Locate the cell with the specified text and output its [X, Y] center coordinate. 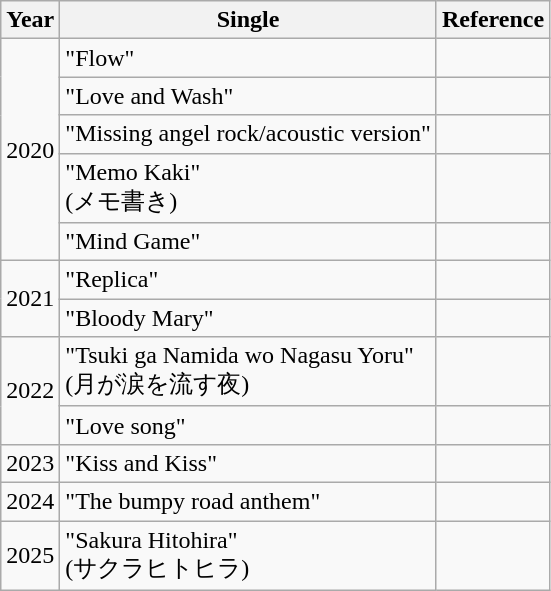
"Flow" [248, 58]
"Memo Kaki" (メモ書き) [248, 188]
Reference [492, 20]
"Mind Game" [248, 242]
Single [248, 20]
"Replica" [248, 280]
2024 [30, 501]
2025 [30, 555]
2021 [30, 299]
Year [30, 20]
2023 [30, 463]
"Kiss and Kiss" [248, 463]
"Tsuki ga Namida wo Nagasu Yoru" (月が涙を流す夜) [248, 372]
"The bumpy road anthem" [248, 501]
"Love song" [248, 425]
2020 [30, 150]
"Bloody Mary" [248, 318]
"Love and Wash" [248, 96]
"Sakura Hitohira" (サクラヒトヒラ) [248, 555]
"Missing angel rock/acoustic version" [248, 134]
2022 [30, 391]
